Detect which cell encompasses the target text, then output its [X, Y] center coordinate. 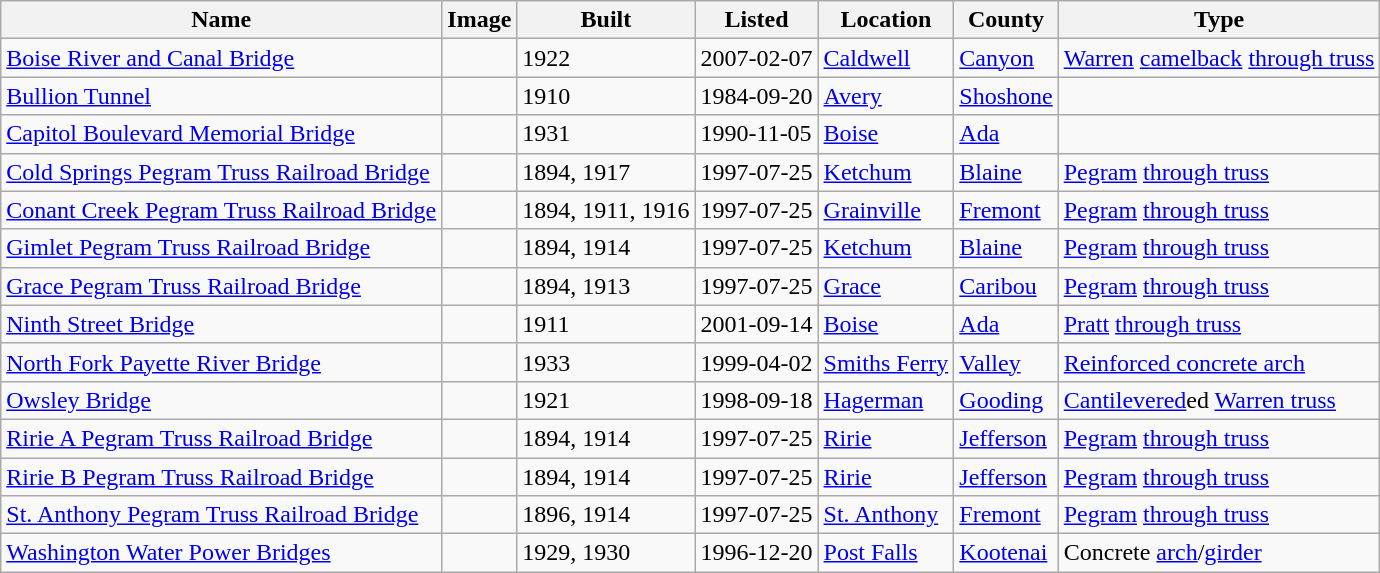
1996-12-20 [756, 553]
Valley [1006, 362]
Ririe A Pegram Truss Railroad Bridge [222, 438]
North Fork Payette River Bridge [222, 362]
Cold Springs Pegram Truss Railroad Bridge [222, 172]
Caribou [1006, 286]
Capitol Boulevard Memorial Bridge [222, 134]
1929, 1930 [606, 553]
Hagerman [886, 400]
Type [1219, 20]
Cantilevereded Warren truss [1219, 400]
1894, 1911, 1916 [606, 210]
1999-04-02 [756, 362]
St. Anthony [886, 515]
1896, 1914 [606, 515]
1933 [606, 362]
Image [480, 20]
Owsley Bridge [222, 400]
Gooding [1006, 400]
County [1006, 20]
1910 [606, 96]
1922 [606, 58]
Boise River and Canal Bridge [222, 58]
1921 [606, 400]
Canyon [1006, 58]
Grainville [886, 210]
Bullion Tunnel [222, 96]
1984-09-20 [756, 96]
2007-02-07 [756, 58]
Warren camelback through truss [1219, 58]
1990-11-05 [756, 134]
Reinforced concrete arch [1219, 362]
Location [886, 20]
Ririe B Pegram Truss Railroad Bridge [222, 477]
Washington Water Power Bridges [222, 553]
Shoshone [1006, 96]
Grace Pegram Truss Railroad Bridge [222, 286]
Gimlet Pegram Truss Railroad Bridge [222, 248]
Ninth Street Bridge [222, 324]
Built [606, 20]
St. Anthony Pegram Truss Railroad Bridge [222, 515]
1894, 1917 [606, 172]
Kootenai [1006, 553]
Smiths Ferry [886, 362]
Listed [756, 20]
Caldwell [886, 58]
Name [222, 20]
1911 [606, 324]
Post Falls [886, 553]
2001-09-14 [756, 324]
Concrete arch/girder [1219, 553]
1894, 1913 [606, 286]
Avery [886, 96]
1998-09-18 [756, 400]
Conant Creek Pegram Truss Railroad Bridge [222, 210]
Grace [886, 286]
1931 [606, 134]
Pratt through truss [1219, 324]
